Return the [x, y] coordinate for the center point of the cell that contains the specified text.  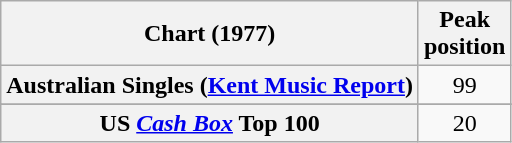
99 [464, 85]
Peakposition [464, 34]
20 [464, 123]
Australian Singles (Kent Music Report) [210, 85]
Chart (1977) [210, 34]
US Cash Box Top 100 [210, 123]
